Locate the cell with the specified text and output its (X, Y) center coordinate. 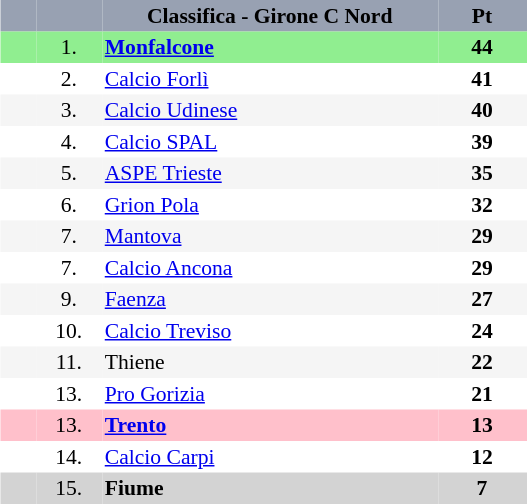
Calcio Forlì (270, 79)
14. (69, 457)
Pt (482, 16)
5. (69, 174)
24 (482, 331)
Calcio Treviso (270, 331)
39 (482, 142)
Mantova (270, 236)
Calcio Carpi (270, 457)
Pro Gorizia (270, 394)
3. (69, 110)
13 (482, 426)
10. (69, 331)
Calcio Udinese (270, 110)
Monfalcone (270, 48)
Thiene (270, 362)
ASPE Trieste (270, 174)
27 (482, 300)
9. (69, 300)
2. (69, 79)
21 (482, 394)
11. (69, 362)
40 (482, 110)
1. (69, 48)
6. (69, 205)
22 (482, 362)
44 (482, 48)
15. (69, 488)
35 (482, 174)
Calcio Ancona (270, 268)
Faenza (270, 300)
Calcio SPAL (270, 142)
Fiume (270, 488)
41 (482, 79)
32 (482, 205)
12 (482, 457)
4. (69, 142)
Classifica - Girone C Nord (270, 16)
Grion Pola (270, 205)
7 (482, 488)
Trento (270, 426)
